Find where the given text appears and provide that cell's center as (x, y) coordinate. 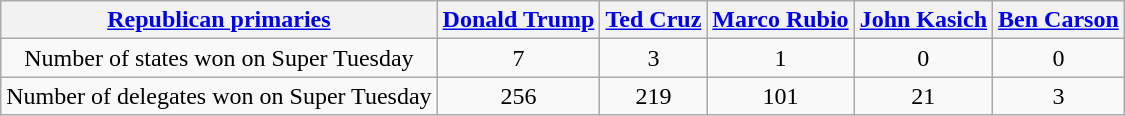
Number of delegates won on Super Tuesday (219, 96)
219 (654, 96)
101 (780, 96)
Number of states won on Super Tuesday (219, 58)
Marco Rubio (780, 20)
Republican primaries (219, 20)
256 (518, 96)
Ted Cruz (654, 20)
Donald Trump (518, 20)
7 (518, 58)
1 (780, 58)
21 (923, 96)
Ben Carson (1059, 20)
John Kasich (923, 20)
